For the text-containing cell, return its midpoint in [x, y] coordinate format. 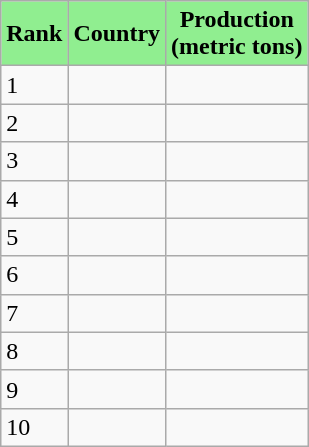
Country [117, 34]
8 [34, 351]
6 [34, 275]
1 [34, 85]
Rank [34, 34]
7 [34, 313]
5 [34, 237]
Production(metric tons) [237, 34]
9 [34, 389]
2 [34, 123]
3 [34, 161]
10 [34, 427]
4 [34, 199]
